For the text-containing cell, return its midpoint in [X, Y] coordinate format. 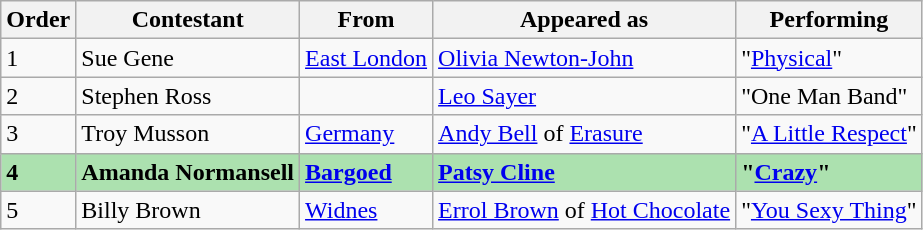
4 [38, 172]
Andy Bell of Erasure [584, 134]
Amanda Normansell [188, 172]
Bargoed [366, 172]
Contestant [188, 20]
Widnes [366, 210]
Stephen Ross [188, 96]
Billy Brown [188, 210]
Leo Sayer [584, 96]
5 [38, 210]
"Crazy" [830, 172]
Germany [366, 134]
Errol Brown of Hot Chocolate [584, 210]
From [366, 20]
Olivia Newton-John [584, 58]
Performing [830, 20]
Order [38, 20]
"Physical" [830, 58]
"You Sexy Thing" [830, 210]
East London [366, 58]
Sue Gene [188, 58]
"A Little Respect" [830, 134]
3 [38, 134]
Patsy Cline [584, 172]
1 [38, 58]
Troy Musson [188, 134]
"One Man Band" [830, 96]
2 [38, 96]
Appeared as [584, 20]
